Search for the cell housing the specified text and yield its (x, y) center coordinate. 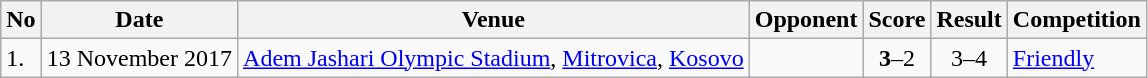
Friendly (1076, 58)
Opponent (806, 20)
3–2 (897, 58)
3–4 (969, 58)
Score (897, 20)
13 November 2017 (139, 58)
Date (139, 20)
Adem Jashari Olympic Stadium, Mitrovica, Kosovo (494, 58)
1. (21, 58)
No (21, 20)
Competition (1076, 20)
Venue (494, 20)
Result (969, 20)
